Determine the [x, y] coordinate at the center of the cell enclosing the given text.  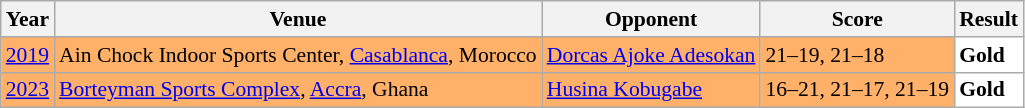
Opponent [652, 19]
16–21, 21–17, 21–19 [857, 90]
21–19, 21–18 [857, 55]
Year [28, 19]
Venue [298, 19]
Result [988, 19]
Husina Kobugabe [652, 90]
2019 [28, 55]
Ain Chock Indoor Sports Center, Casablanca, Morocco [298, 55]
2023 [28, 90]
Score [857, 19]
Dorcas Ajoke Adesokan [652, 55]
Borteyman Sports Complex, Accra, Ghana [298, 90]
